Find where the given text appears and provide that cell's center as (x, y) coordinate. 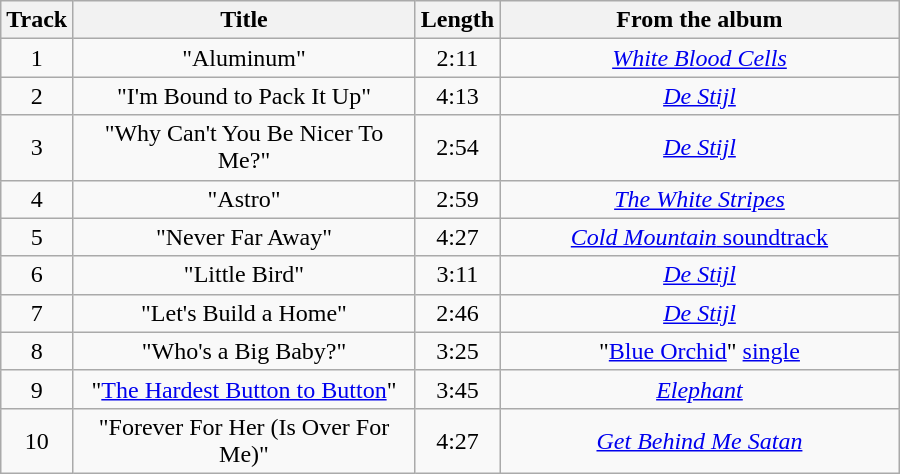
"I'm Bound to Pack It Up" (244, 96)
Elephant (700, 389)
2:11 (457, 58)
3:11 (457, 275)
"Little Bird" (244, 275)
"Forever For Her (Is Over For Me)" (244, 440)
"Why Can't You Be Nicer To Me?" (244, 148)
5 (37, 237)
"Who's a Big Baby?" (244, 351)
9 (37, 389)
"Aluminum" (244, 58)
"Never Far Away" (244, 237)
2:46 (457, 313)
"Astro" (244, 199)
3 (37, 148)
6 (37, 275)
10 (37, 440)
From the album (700, 20)
Cold Mountain soundtrack (700, 237)
Track (37, 20)
"Blue Orchid" single (700, 351)
1 (37, 58)
The White Stripes (700, 199)
Length (457, 20)
8 (37, 351)
4 (37, 199)
Title (244, 20)
3:25 (457, 351)
2:59 (457, 199)
"The Hardest Button to Button" (244, 389)
3:45 (457, 389)
Get Behind Me Satan (700, 440)
7 (37, 313)
"Let's Build a Home" (244, 313)
White Blood Cells (700, 58)
2:54 (457, 148)
4:13 (457, 96)
2 (37, 96)
